Extract the [x, y] coordinate from the center of the cell holding the provided text.  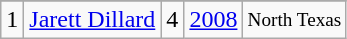
2008 [214, 20]
4 [172, 20]
North Texas [294, 20]
Jarett Dillard [92, 20]
1 [12, 20]
